Detect which cell encompasses the target text, then output its [X, Y] center coordinate. 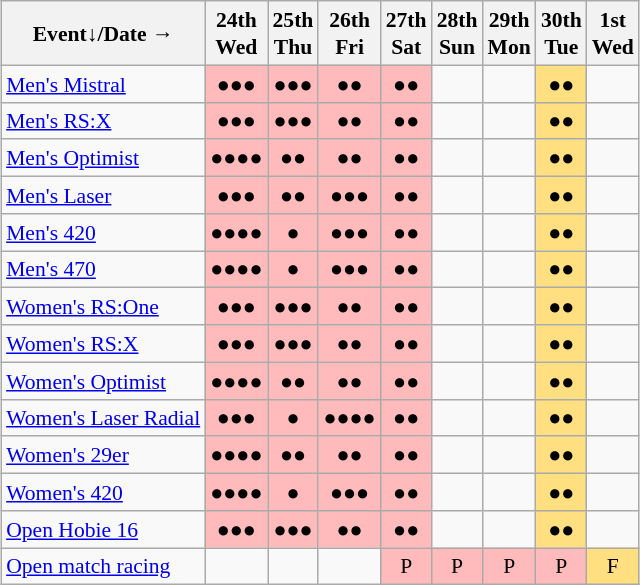
Men's Mistral [103, 84]
Men's Laser [103, 194]
Women's Laser Radial [103, 418]
Open Hobie 16 [103, 528]
Event↓/Date → [103, 33]
26thFri [349, 33]
Men's Optimist [103, 158]
Women's 420 [103, 492]
30thTue [562, 33]
Women's RS:X [103, 344]
Men's 470 [103, 268]
Open match racing [103, 566]
27thSat [406, 33]
Women's RS:One [103, 306]
Men's RS:X [103, 120]
Women's 29er [103, 454]
24thWed [236, 33]
25thThu [294, 33]
Men's 420 [103, 232]
F [613, 566]
29thMon [510, 33]
Women's Optimist [103, 380]
1stWed [613, 33]
28thSun [458, 33]
